Pinpoint the cell where the given text exists, returning its [x, y] midpoint coordinate. 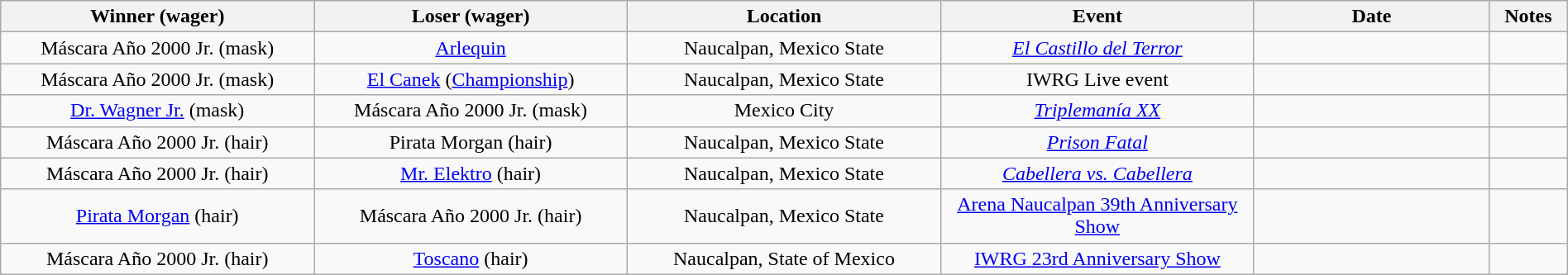
IWRG Live event [1097, 79]
Toscano (hair) [471, 258]
Notes [1528, 17]
El Castillo del Terror [1097, 48]
Loser (wager) [471, 17]
Cabellera vs. Cabellera [1097, 173]
Winner (wager) [157, 17]
Date [1371, 17]
Mr. Elektro (hair) [471, 173]
Prison Fatal [1097, 142]
Event [1097, 17]
Dr. Wagner Jr. (mask) [157, 111]
El Canek (Championship) [471, 79]
Naucalpan, State of Mexico [784, 258]
IWRG 23rd Anniversary Show [1097, 258]
Mexico City [784, 111]
Arena Naucalpan 39th Anniversary Show [1097, 216]
Arlequin [471, 48]
Location [784, 17]
Triplemanía XX [1097, 111]
